Detect which cell encompasses the target text, then output its (X, Y) center coordinate. 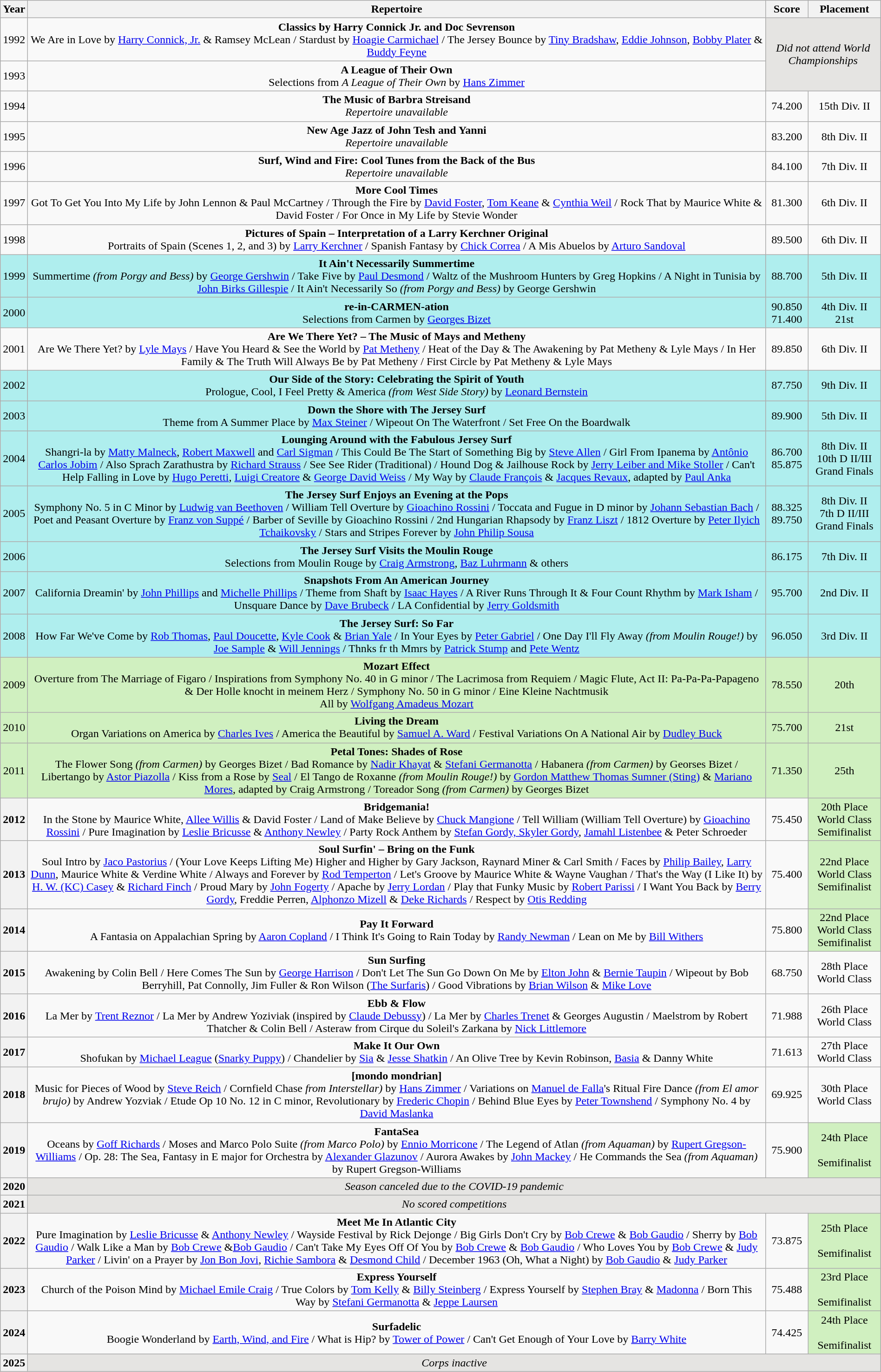
23rd PlaceSemifinalist (844, 1290)
1994 (14, 106)
90.85071.400 (787, 312)
Down the Shore with The Jersey SurfTheme from A Summer Place by Max Steiner / Wipeout On The Waterfront / Set Free On the Boardwalk (397, 415)
28th PlaceWorld Class (844, 973)
75.700 (787, 727)
84.100 (787, 166)
2019 (14, 1150)
Corps inactive (454, 1363)
Season canceled due to the COVID-19 pandemic (454, 1187)
2000 (14, 312)
2008 (14, 636)
1998 (14, 240)
74.425 (787, 1333)
1993 (14, 76)
2003 (14, 415)
2010 (14, 727)
Pay It ForwardA Fantasia on Appalachian Spring by Aaron Copland / I Think It's Going to Rain Today by Randy Newman / Lean on Me by Bill Withers (397, 930)
96.050 (787, 636)
2012 (14, 819)
25th (844, 770)
75.450 (787, 819)
68.750 (787, 973)
Our Side of the Story: Celebrating the Spirit of YouthPrologue, Cool, I Feel Pretty & America (from West Side Story) by Leonard Bernstein (397, 385)
Placement (844, 9)
New Age Jazz of John Tesh and YanniRepertoire unavailable (397, 137)
9th Div. II (844, 385)
71.613 (787, 1052)
2006 (14, 556)
74.200 (787, 106)
2022 (14, 1241)
Score (787, 9)
78.550 (787, 685)
2004 (14, 459)
1992 (14, 39)
71.988 (787, 1015)
86.175 (787, 556)
2007 (14, 593)
2017 (14, 1052)
1995 (14, 137)
Year (14, 9)
89.900 (787, 415)
The Jersey Surf Visits the Moulin RougeSelections from Moulin Rouge by Craig Armstrong, Baz Luhrmann & others (397, 556)
2015 (14, 973)
21st (844, 727)
75.800 (787, 930)
re-in-CARMEN-ationSelections from Carmen by Georges Bizet (397, 312)
75.900 (787, 1150)
2005 (14, 514)
89.850 (787, 349)
15th Div. II (844, 106)
2011 (14, 770)
2024 (14, 1333)
1997 (14, 203)
2023 (14, 1290)
8th Div. II (844, 137)
95.700 (787, 593)
89.500 (787, 240)
20th (844, 685)
8th Div. II7th D II/III Grand Finals (844, 514)
3rd Div. II (844, 636)
No scored competitions (454, 1204)
27th PlaceWorld Class (844, 1052)
71.350 (787, 770)
2020 (14, 1187)
30th PlaceWorld Class (844, 1094)
69.925 (787, 1094)
The Music of Barbra StreisandRepertoire unavailable (397, 106)
75.400 (787, 875)
86.70085.875 (787, 459)
75.488 (787, 1290)
2025 (14, 1363)
73.875 (787, 1241)
88.700 (787, 276)
2021 (14, 1204)
1999 (14, 276)
Surf, Wind and Fire: Cool Tunes from the Back of the BusRepertoire unavailable (397, 166)
2014 (14, 930)
SurfadelicBoogie Wonderland by Earth, Wind, and Fire / What is Hip? by Tower of Power / Can't Get Enough of Your Love by Barry White (397, 1333)
2016 (14, 1015)
20th PlaceWorld ClassSemifinalist (844, 819)
25th PlaceSemifinalist (844, 1241)
26th PlaceWorld Class (844, 1015)
8th Div. II10th D II/III Grand Finals (844, 459)
83.200 (787, 137)
2013 (14, 875)
2018 (14, 1094)
2001 (14, 349)
1996 (14, 166)
Repertoire (397, 9)
A League of Their OwnSelections from A League of Their Own by Hans Zimmer (397, 76)
2002 (14, 385)
4th Div. II21st (844, 312)
88.32589.750 (787, 514)
2009 (14, 685)
Did not attend World Championships (823, 55)
Make It Our OwnShofukan by Michael League (Snarky Puppy) / Chandelier by Sia & Jesse Shatkin / An Olive Tree by Kevin Robinson, Basia & Danny White (397, 1052)
2nd Div. II (844, 593)
81.300 (787, 203)
87.750 (787, 385)
